Scan for the cell matching the given text and deliver its [x, y] coordinate at center. 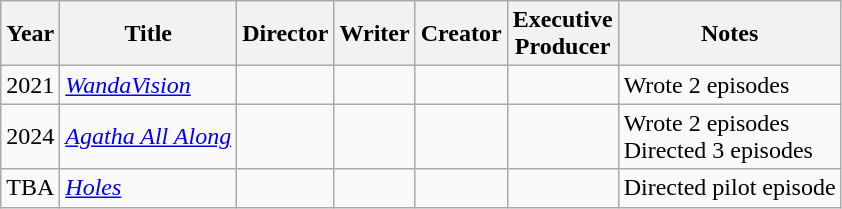
Writer [374, 34]
Wrote 2 episodes [730, 85]
TBA [30, 188]
Holes [148, 188]
Creator [461, 34]
2021 [30, 85]
Wrote 2 episodesDirected 3 episodes [730, 136]
2024 [30, 136]
WandaVision [148, 85]
Directed pilot episode [730, 188]
ExecutiveProducer [562, 34]
Agatha All Along [148, 136]
Title [148, 34]
Year [30, 34]
Director [286, 34]
Notes [730, 34]
